From the cell containing the given text, extract its center point as [x, y] coordinate. 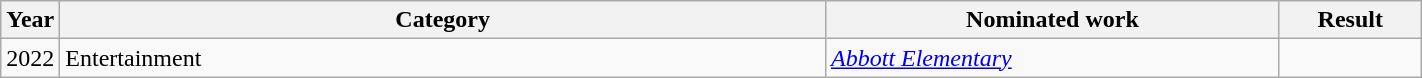
Nominated work [1053, 20]
2022 [30, 58]
Category [443, 20]
Result [1350, 20]
Abbott Elementary [1053, 58]
Year [30, 20]
Entertainment [443, 58]
